Pinpoint the cell where the given text exists, returning its [X, Y] midpoint coordinate. 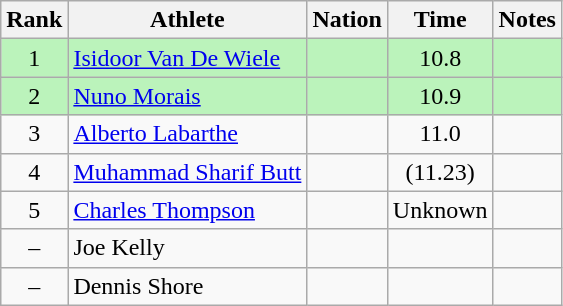
Nuno Morais [188, 96]
10.9 [440, 96]
1 [34, 58]
11.0 [440, 134]
(11.23) [440, 172]
Isidoor Van De Wiele [188, 58]
10.8 [440, 58]
Athlete [188, 20]
Notes [527, 20]
Joe Kelly [188, 248]
Rank [34, 20]
2 [34, 96]
Muhammad Sharif Butt [188, 172]
5 [34, 210]
Unknown [440, 210]
Time [440, 20]
Nation [347, 20]
Alberto Labarthe [188, 134]
Charles Thompson [188, 210]
4 [34, 172]
Dennis Shore [188, 286]
3 [34, 134]
